Search for the cell housing the specified text and yield its [x, y] center coordinate. 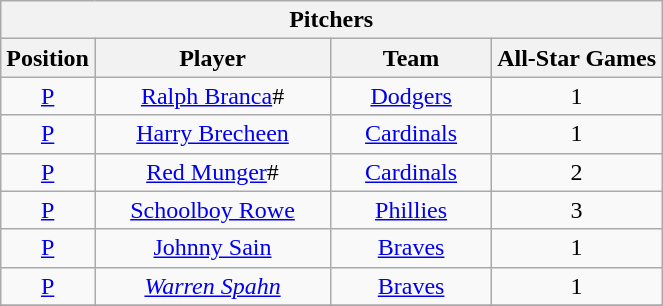
Ralph Branca# [212, 96]
All-Star Games [577, 58]
3 [577, 210]
Warren Spahn [212, 286]
Harry Brecheen [212, 134]
2 [577, 172]
Schoolboy Rowe [212, 210]
Pitchers [332, 20]
Phillies [412, 210]
Player [212, 58]
Team [412, 58]
Dodgers [412, 96]
Red Munger# [212, 172]
Johnny Sain [212, 248]
Position [48, 58]
